Identify which cell holds the provided text, then report its [X, Y] central coordinate. 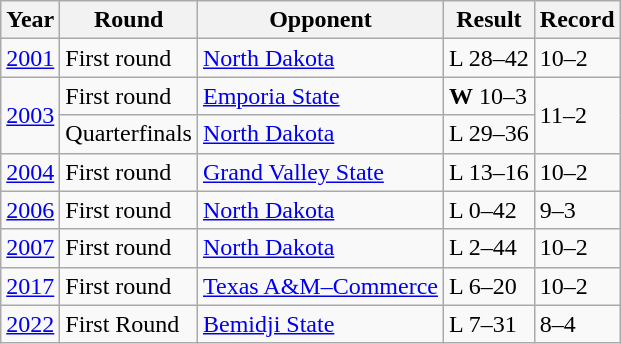
Emporia State [320, 96]
W 10–3 [488, 96]
2007 [30, 248]
L 6–20 [488, 286]
Quarterfinals [129, 134]
L 7–31 [488, 324]
2003 [30, 115]
11–2 [577, 115]
First Round [129, 324]
2006 [30, 210]
Opponent [320, 20]
Grand Valley State [320, 172]
2001 [30, 58]
L 13–16 [488, 172]
Round [129, 20]
Bemidji State [320, 324]
L 28–42 [488, 58]
Record [577, 20]
8–4 [577, 324]
L 29–36 [488, 134]
2017 [30, 286]
L 2–44 [488, 248]
Year [30, 20]
2022 [30, 324]
Texas A&M–Commerce [320, 286]
9–3 [577, 210]
2004 [30, 172]
L 0–42 [488, 210]
Result [488, 20]
